Search for the cell housing the specified text and yield its (x, y) center coordinate. 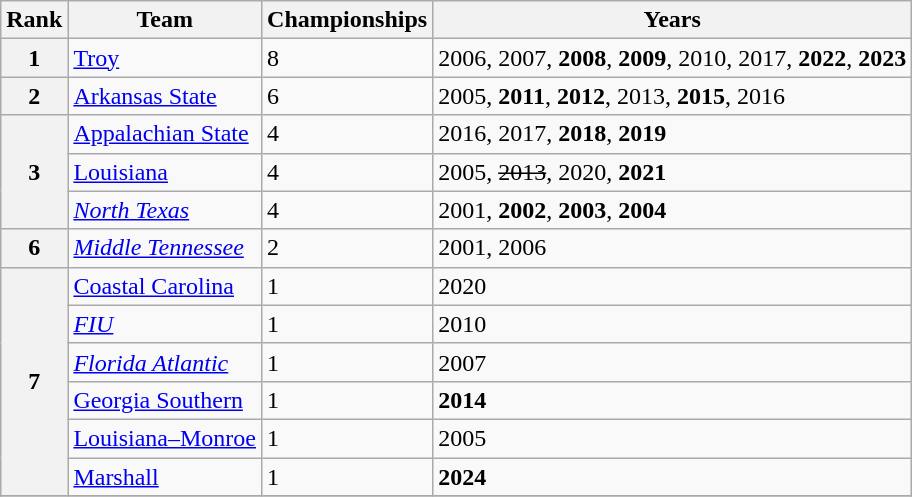
2001, 2006 (672, 248)
2020 (672, 286)
2014 (672, 400)
2005, 2011, 2012, 2013, 2015, 2016 (672, 96)
North Texas (165, 210)
Coastal Carolina (165, 286)
Marshall (165, 477)
2010 (672, 324)
FIU (165, 324)
Arkansas State (165, 96)
2016, 2017, 2018, 2019 (672, 134)
2007 (672, 362)
Appalachian State (165, 134)
Rank (34, 20)
2024 (672, 477)
Middle Tennessee (165, 248)
7 (34, 381)
Years (672, 20)
2005 (672, 438)
Georgia Southern (165, 400)
2001, 2002, 2003, 2004 (672, 210)
Team (165, 20)
2006, 2007, 2008, 2009, 2010, 2017, 2022, 2023 (672, 58)
8 (348, 58)
Championships (348, 20)
3 (34, 172)
Louisiana–Monroe (165, 438)
Florida Atlantic (165, 362)
Louisiana (165, 172)
2005, 2013, 2020, 2021 (672, 172)
Troy (165, 58)
